Identify which cell holds the provided text, then report its [X, Y] central coordinate. 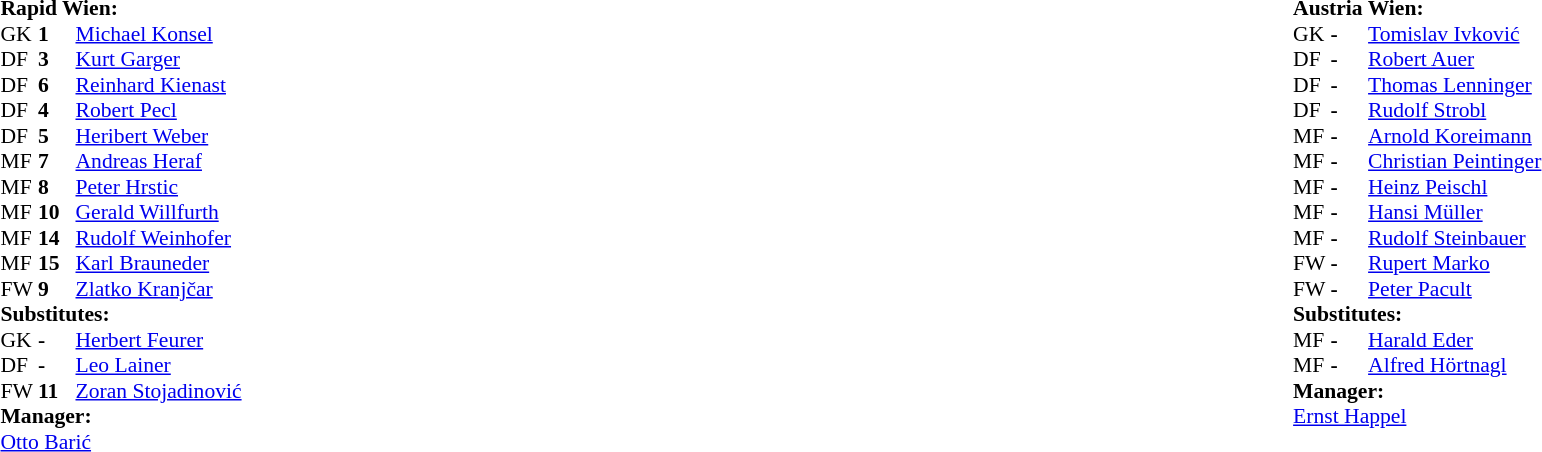
15 [57, 263]
3 [57, 59]
Kurt Garger [159, 59]
Christian Peintinger [1454, 161]
Zoran Stojadinović [159, 391]
Peter Pacult [1454, 289]
Reinhard Kienast [159, 85]
Rudolf Steinbauer [1454, 238]
Peter Hrstic [159, 187]
Rudolf Weinhofer [159, 238]
Rupert Marko [1454, 263]
Robert Pecl [159, 111]
11 [57, 391]
5 [57, 136]
Alfred Hörtnagl [1454, 365]
Andreas Heraf [159, 161]
9 [57, 289]
Zlatko Kranjčar [159, 289]
Rudolf Strobl [1454, 111]
Hansi Müller [1454, 213]
Robert Auer [1454, 59]
7 [57, 161]
8 [57, 187]
Ernst Happel [1417, 417]
Arnold Koreimann [1454, 136]
Heinz Peischl [1454, 187]
Michael Konsel [159, 34]
1 [57, 34]
Harald Eder [1454, 340]
4 [57, 111]
Thomas Lenninger [1454, 85]
Leo Lainer [159, 365]
Tomislav Ivković [1454, 34]
10 [57, 213]
6 [57, 85]
Gerald Willfurth [159, 213]
Herbert Feurer [159, 340]
Karl Brauneder [159, 263]
Heribert Weber [159, 136]
14 [57, 238]
